Pinpoint the cell where the given text exists, returning its (X, Y) midpoint coordinate. 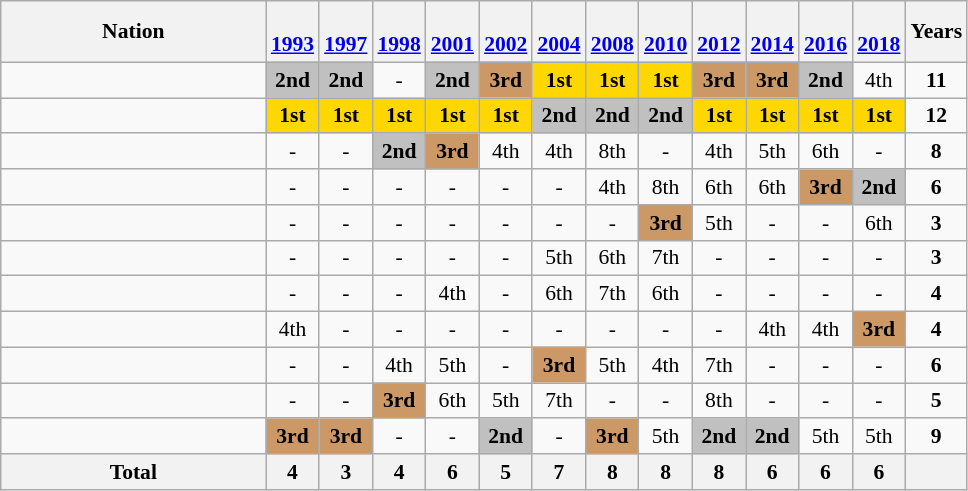
2001 (452, 32)
Total (134, 472)
Nation (134, 32)
2016 (826, 32)
2004 (558, 32)
2012 (718, 32)
1998 (398, 32)
2018 (878, 32)
2010 (666, 32)
2008 (612, 32)
7 (558, 472)
Years (936, 32)
2002 (506, 32)
9 (936, 437)
2014 (772, 32)
1993 (292, 32)
11 (936, 80)
12 (936, 116)
1997 (346, 32)
